Extract the [x, y] coordinate from the center of the cell holding the provided text.  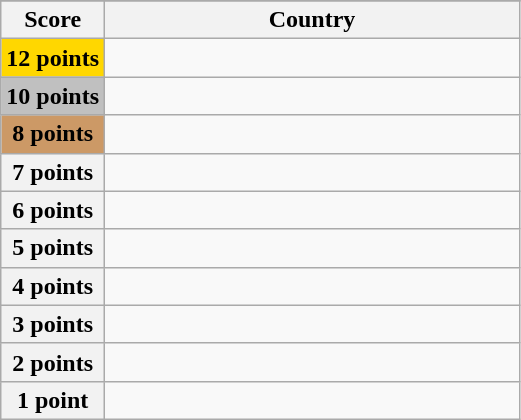
Country [312, 20]
5 points [53, 248]
Score [53, 20]
1 point [53, 400]
4 points [53, 286]
7 points [53, 172]
2 points [53, 362]
12 points [53, 58]
6 points [53, 210]
8 points [53, 134]
10 points [53, 96]
3 points [53, 324]
